Capture the cell that displays the provided text and extract its [x, y] central coordinate. 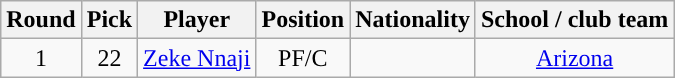
Nationality [413, 20]
Pick [109, 20]
Round [41, 20]
Player [197, 20]
Zeke Nnaji [197, 58]
22 [109, 58]
PF/C [303, 58]
Arizona [574, 58]
Position [303, 20]
1 [41, 58]
School / club team [574, 20]
